Provide the [X, Y] coordinate of the cell's center where the given text is located.  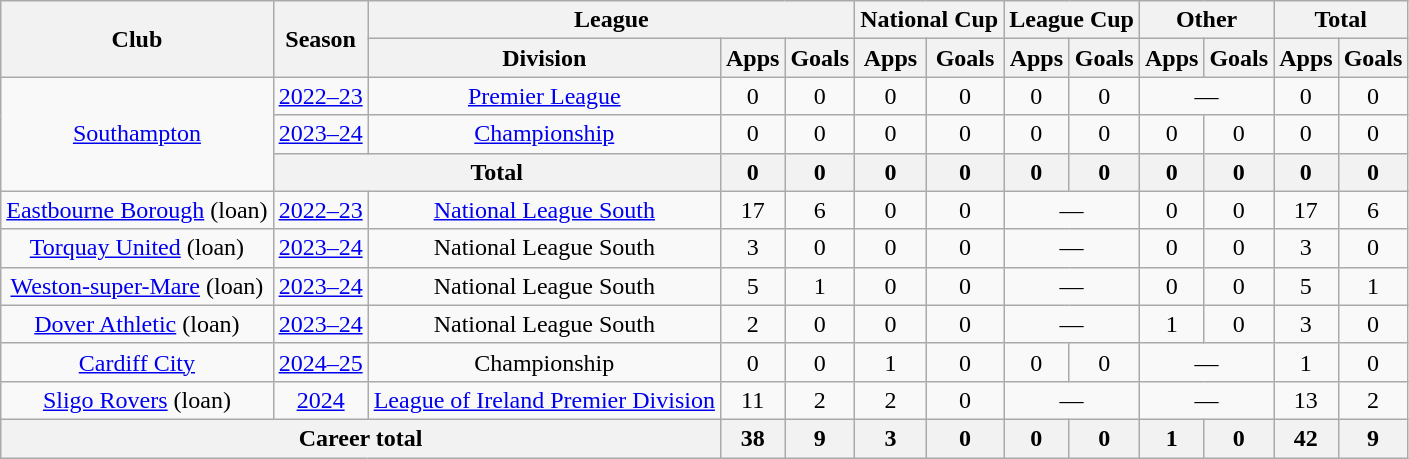
Sligo Rovers (loan) [137, 400]
42 [1306, 438]
Premier League [544, 96]
Career total [361, 438]
2024–25 [320, 362]
Division [544, 58]
Cardiff City [137, 362]
11 [752, 400]
Weston-super-Mare (loan) [137, 286]
Eastbourne Borough (loan) [137, 210]
2024 [320, 400]
Torquay United (loan) [137, 248]
League of Ireland Premier Division [544, 400]
League Cup [1072, 20]
Dover Athletic (loan) [137, 324]
League [611, 20]
Other [1206, 20]
13 [1306, 400]
Season [320, 39]
Club [137, 39]
National Cup [930, 20]
Southampton [137, 134]
38 [752, 438]
